Locate the cell with the specified text and output its (x, y) center coordinate. 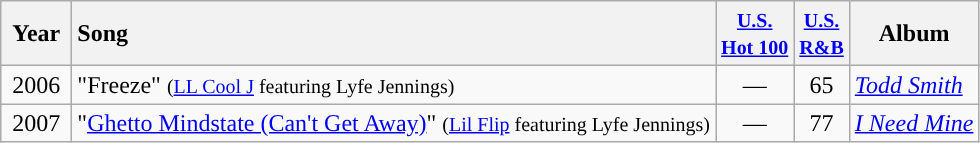
Song (394, 34)
65 (822, 85)
Album (914, 34)
U.S. R&B (822, 34)
Year (36, 34)
"Ghetto Mindstate (Can't Get Away)" (Lil Flip featuring Lyfe Jennings) (394, 123)
I Need Mine (914, 123)
77 (822, 123)
Todd Smith (914, 85)
"Freeze" (LL Cool J featuring Lyfe Jennings) (394, 85)
2006 (36, 85)
U.S. Hot 100 (755, 34)
2007 (36, 123)
